Search for the cell housing the specified text and yield its [x, y] center coordinate. 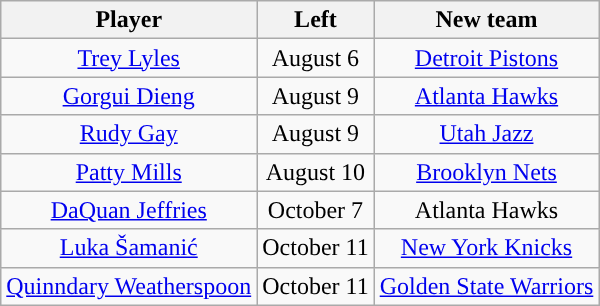
Left [316, 20]
DaQuan Jeffries [129, 210]
Rudy Gay [129, 134]
Detroit Pistons [486, 58]
Patty Mills [129, 172]
October 7 [316, 210]
Quinndary Weatherspoon [129, 286]
Trey Lyles [129, 58]
Gorgui Dieng [129, 96]
Player [129, 20]
August 10 [316, 172]
Luka Šamanić [129, 248]
August 6 [316, 58]
New York Knicks [486, 248]
Utah Jazz [486, 134]
Brooklyn Nets [486, 172]
Golden State Warriors [486, 286]
New team [486, 20]
